Determine the [x, y] coordinate at the center of the cell enclosing the given text.  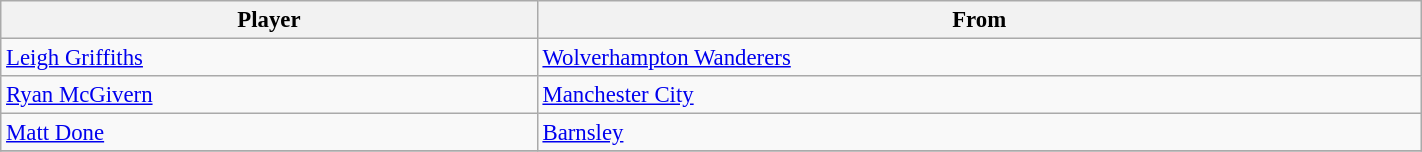
Player [269, 20]
Manchester City [979, 95]
Wolverhampton Wanderers [979, 58]
Leigh Griffiths [269, 58]
From [979, 20]
Ryan McGivern [269, 95]
Barnsley [979, 133]
Matt Done [269, 133]
